Capture the cell that displays the provided text and extract its (x, y) central coordinate. 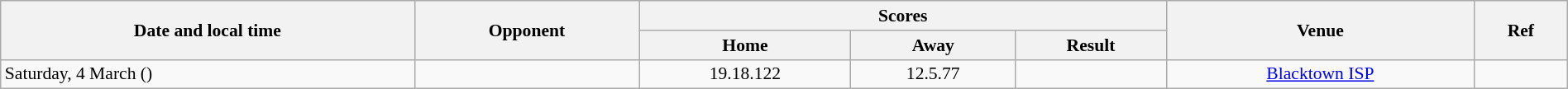
Blacktown ISP (1320, 74)
Result (1092, 45)
Venue (1320, 30)
Ref (1520, 30)
Home (745, 45)
Away (933, 45)
Saturday, 4 March () (208, 74)
Scores (903, 16)
Opponent (527, 30)
Date and local time (208, 30)
19.18.122 (745, 74)
12.5.77 (933, 74)
